Locate the cell with the specified text and output its (x, y) center coordinate. 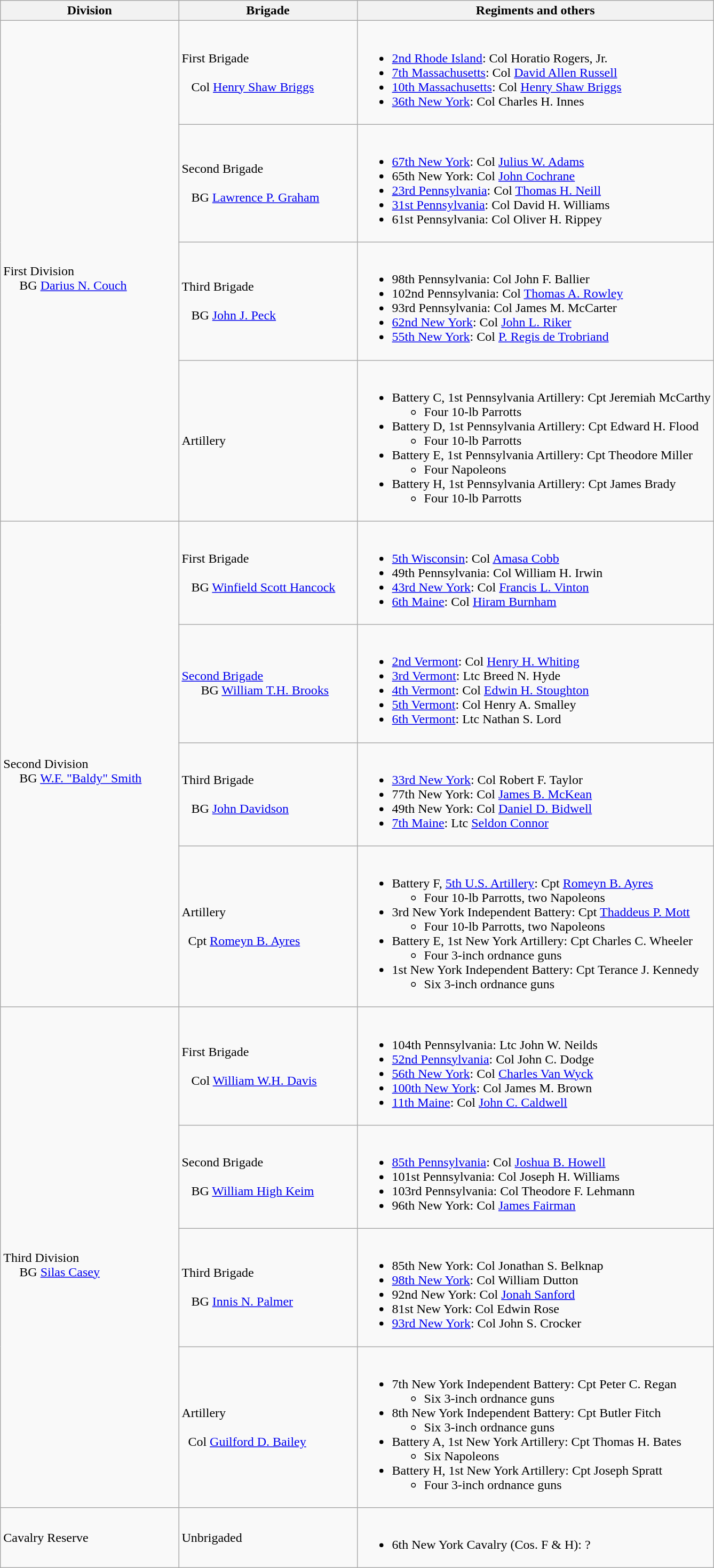
Artillery (268, 441)
Cavalry Reserve (90, 1538)
First Brigade Col William W.H. Davis (268, 1066)
Third Brigade BG Innis N. Palmer (268, 1287)
33rd New York: Col Robert F. Taylor77th New York: Col James B. McKean49th New York: Col Daniel D. Bidwell7th Maine: Ltc Seldon Connor (535, 794)
First Brigade Col Henry Shaw Briggs (268, 73)
6th New York Cavalry (Cos. F & H): ? (535, 1538)
First Brigade BG Winfield Scott Hancock (268, 573)
Second Brigade BG William T.H. Brooks (268, 684)
Unbrigaded (268, 1538)
Second Brigade BG Lawrence P. Graham (268, 183)
Third Brigade BG John Davidson (268, 794)
Division (90, 11)
Third Division BG Silas Casey (90, 1257)
Brigade (268, 11)
Artillery Col Guilford D. Bailey (268, 1427)
Second Division BG W.F. "Baldy" Smith (90, 764)
Regiments and others (535, 11)
5th Wisconsin: Col Amasa Cobb49th Pennsylvania: Col William H. Irwin43rd New York: Col Francis L. Vinton6th Maine: Col Hiram Burnham (535, 573)
Second Brigade BG William High Keim (268, 1177)
Artillery Cpt Romeyn B. Ayres (268, 926)
First Division BG Darius N. Couch (90, 271)
Third Brigade BG John J. Peck (268, 301)
